Provide the (X, Y) coordinate of the cell's center where the given text is located.  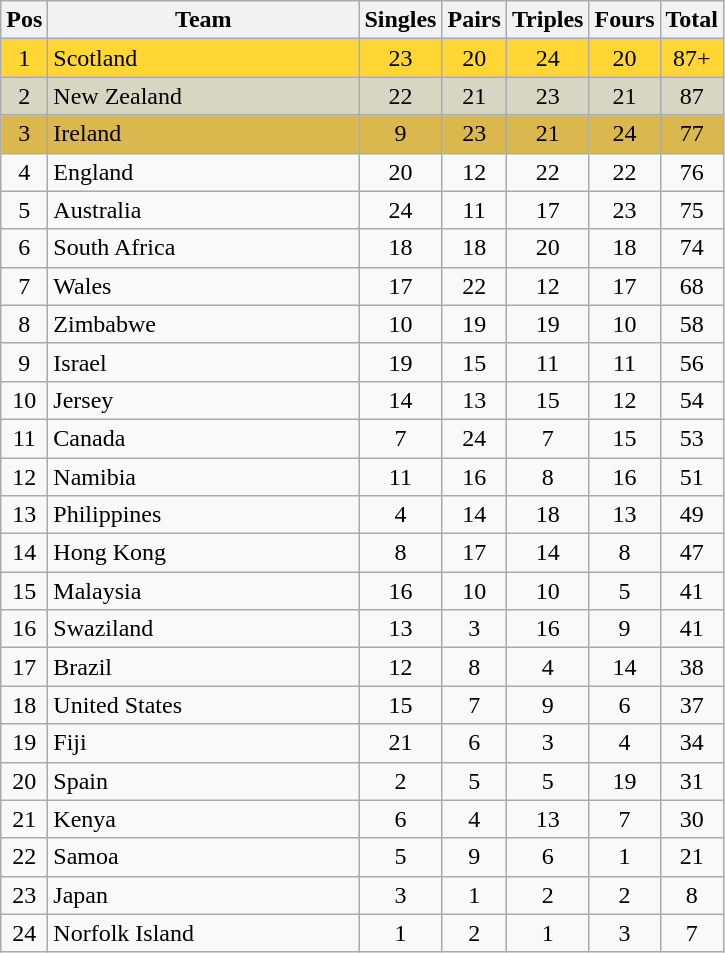
75 (692, 210)
34 (692, 743)
56 (692, 362)
87+ (692, 58)
37 (692, 705)
38 (692, 667)
Israel (204, 362)
Total (692, 20)
Scotland (204, 58)
Singles (400, 20)
Fours (624, 20)
58 (692, 324)
United States (204, 705)
31 (692, 781)
South Africa (204, 248)
Hong Kong (204, 553)
77 (692, 134)
Malaysia (204, 591)
England (204, 172)
Kenya (204, 819)
Samoa (204, 857)
53 (692, 438)
47 (692, 553)
Canada (204, 438)
Team (204, 20)
Norfolk Island (204, 933)
Fiji (204, 743)
Wales (204, 286)
Pos (24, 20)
74 (692, 248)
49 (692, 515)
Jersey (204, 400)
87 (692, 96)
30 (692, 819)
Japan (204, 895)
68 (692, 286)
Swaziland (204, 629)
Spain (204, 781)
Ireland (204, 134)
Philippines (204, 515)
Zimbabwe (204, 324)
Australia (204, 210)
Triples (548, 20)
New Zealand (204, 96)
51 (692, 477)
Namibia (204, 477)
Brazil (204, 667)
76 (692, 172)
54 (692, 400)
Pairs (474, 20)
